Provide the [x, y] coordinate of the cell's center where the given text is located.  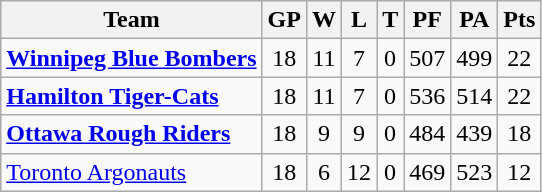
523 [474, 172]
PA [474, 20]
Hamilton Tiger-Cats [132, 96]
484 [428, 134]
439 [474, 134]
6 [324, 172]
T [390, 20]
Team [132, 20]
Pts [520, 20]
W [324, 20]
Ottawa Rough Riders [132, 134]
PF [428, 20]
469 [428, 172]
499 [474, 58]
Winnipeg Blue Bombers [132, 58]
GP [284, 20]
Toronto Argonauts [132, 172]
L [360, 20]
536 [428, 96]
507 [428, 58]
514 [474, 96]
